For the text-containing cell, return its midpoint in (X, Y) coordinate format. 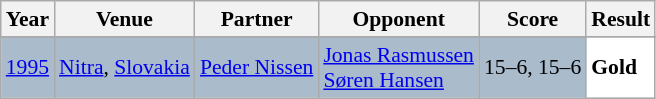
1995 (28, 68)
Nitra, Slovakia (124, 68)
Year (28, 19)
Venue (124, 19)
15–6, 15–6 (532, 68)
Opponent (398, 19)
Gold (620, 68)
Jonas Rasmussen Søren Hansen (398, 68)
Peder Nissen (256, 68)
Score (532, 19)
Result (620, 19)
Partner (256, 19)
